Return the (X, Y) coordinate for the center point of the cell that contains the specified text.  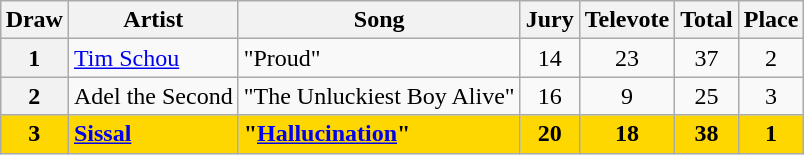
Adel the Second (153, 96)
38 (707, 134)
Total (707, 20)
Artist (153, 20)
20 (550, 134)
Song (379, 20)
37 (707, 58)
Place (771, 20)
Sissal (153, 134)
Draw (34, 20)
"The Unluckiest Boy Alive" (379, 96)
9 (626, 96)
"Hallucination" (379, 134)
Jury (550, 20)
Televote (626, 20)
18 (626, 134)
"Proud" (379, 58)
14 (550, 58)
25 (707, 96)
16 (550, 96)
Tim Schou (153, 58)
23 (626, 58)
